Find where the given text appears and provide that cell's center as (X, Y) coordinate. 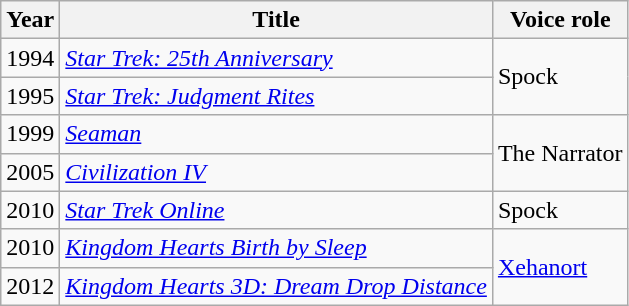
Civilization IV (276, 172)
1994 (30, 58)
Seaman (276, 134)
Star Trek Online (276, 210)
2012 (30, 286)
Kingdom Hearts 3D: Dream Drop Distance (276, 286)
Voice role (560, 20)
Year (30, 20)
The Narrator (560, 153)
1995 (30, 96)
Kingdom Hearts Birth by Sleep (276, 248)
2005 (30, 172)
Star Trek: 25th Anniversary (276, 58)
Star Trek: Judgment Rites (276, 96)
Xehanort (560, 267)
1999 (30, 134)
Title (276, 20)
